Determine the (x, y) coordinate at the center of the cell enclosing the given text.  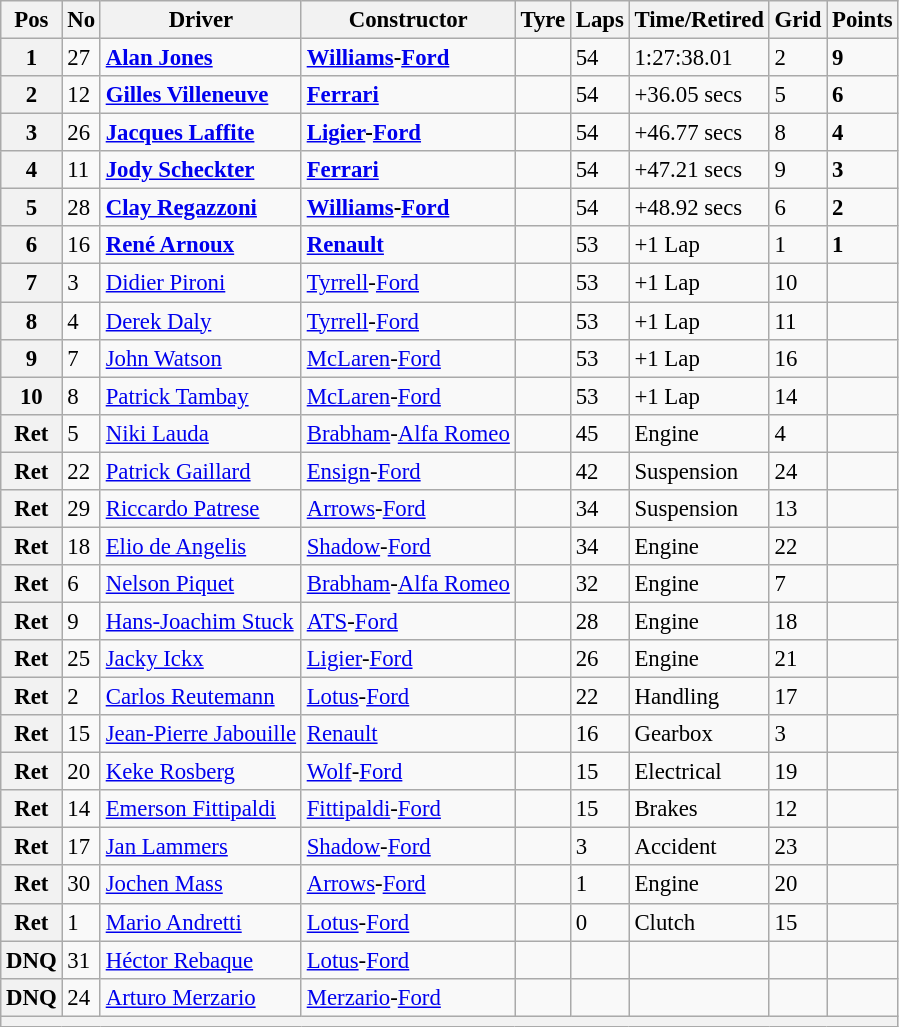
+36.05 secs (699, 95)
ATS-Ford (408, 621)
Patrick Tambay (200, 396)
Clay Regazzoni (200, 208)
Time/Retired (699, 20)
Alan Jones (200, 58)
Grid (798, 20)
Jody Scheckter (200, 170)
No (81, 20)
Brakes (699, 809)
Elio de Angelis (200, 546)
Jan Lammers (200, 847)
31 (81, 960)
32 (600, 584)
Héctor Rebaque (200, 960)
29 (81, 509)
Jochen Mass (200, 885)
23 (798, 847)
1:27:38.01 (699, 58)
13 (798, 509)
Constructor (408, 20)
Points (862, 20)
25 (81, 659)
+48.92 secs (699, 208)
Merzario-Ford (408, 997)
+47.21 secs (699, 170)
Jean-Pierre Jabouille (200, 734)
Gilles Villeneuve (200, 95)
Riccardo Patrese (200, 509)
30 (81, 885)
Pos (32, 20)
19 (798, 772)
Ensign-Ford (408, 471)
42 (600, 471)
Carlos Reutemann (200, 697)
René Arnoux (200, 245)
Keke Rosberg (200, 772)
John Watson (200, 358)
Hans-Joachim Stuck (200, 621)
Jacques Laffite (200, 133)
Handling (699, 697)
Niki Lauda (200, 433)
27 (81, 58)
Jacky Ickx (200, 659)
Nelson Piquet (200, 584)
+46.77 secs (699, 133)
45 (600, 433)
Electrical (699, 772)
Didier Pironi (200, 283)
Driver (200, 20)
Mario Andretti (200, 922)
Laps (600, 20)
21 (798, 659)
Fittipaldi-Ford (408, 809)
Arturo Merzario (200, 997)
0 (600, 922)
Gearbox (699, 734)
Wolf-Ford (408, 772)
Derek Daly (200, 321)
Patrick Gaillard (200, 471)
Accident (699, 847)
Emerson Fittipaldi (200, 809)
Clutch (699, 922)
Tyre (542, 20)
